Determine the (x, y) coordinate at the center of the cell enclosing the given text.  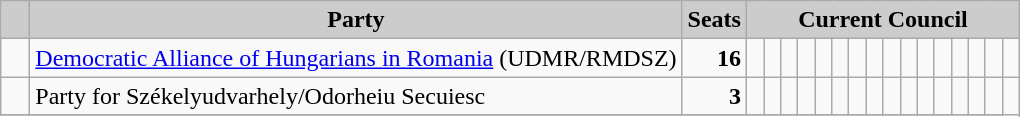
Seats (714, 20)
16 (714, 58)
Current Council (882, 20)
3 (714, 96)
Party (356, 20)
Democratic Alliance of Hungarians in Romania (UDMR/RMDSZ) (356, 58)
Party for Székelyudvarhely/Odorheiu Secuiesc (356, 96)
